Determine the (X, Y) coordinate at the center of the cell enclosing the given text.  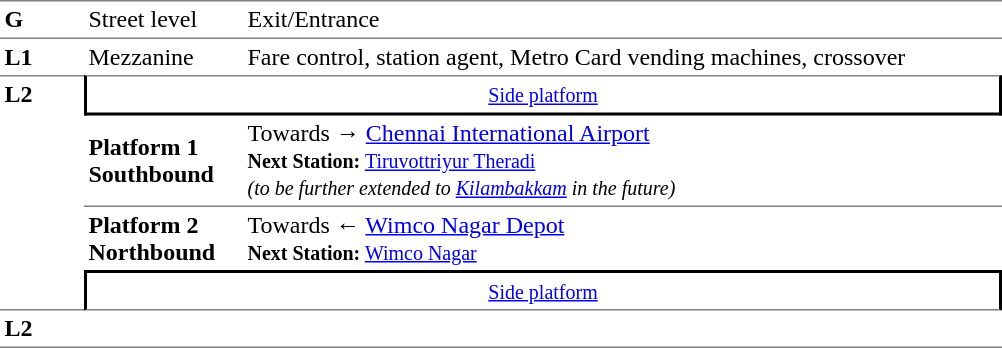
Mezzanine (164, 57)
Platform 1Southbound (164, 162)
L1 (42, 57)
G (42, 20)
Street level (164, 20)
Towards ← Wimco Nagar DepotNext Station: Wimco Nagar (622, 238)
Fare control, station agent, Metro Card vending machines, crossover (622, 57)
Towards → Chennai International AirportNext Station: Tiruvottriyur Theradi(to be further extended to Kilambakkam in the future) (622, 162)
Platform 2Northbound (164, 238)
Exit/Entrance (622, 20)
